Detect which cell encompasses the target text, then output its (X, Y) center coordinate. 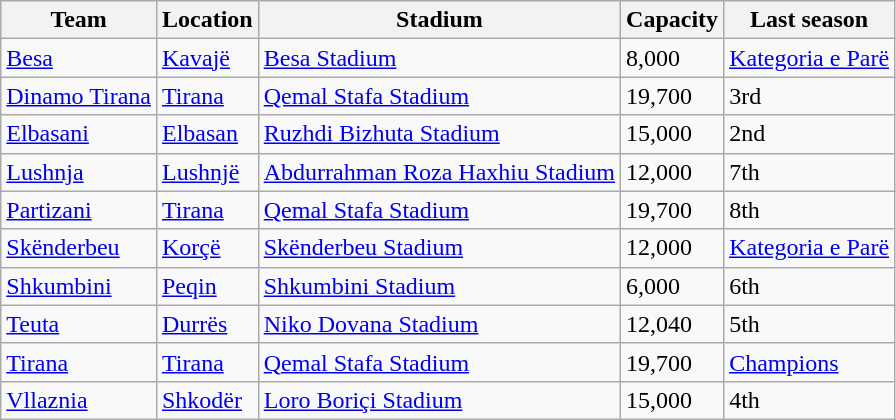
12,040 (672, 324)
5th (810, 324)
Last season (810, 20)
Shkumbini (79, 286)
Dinamo Tirana (79, 96)
Champions (810, 362)
Durrës (207, 324)
8th (810, 210)
Lushnja (79, 172)
Team (79, 20)
Abdurrahman Roza Haxhiu Stadium (439, 172)
Shkodër (207, 400)
Elbasan (207, 134)
Location (207, 20)
6th (810, 286)
6,000 (672, 286)
Shkumbini Stadium (439, 286)
2nd (810, 134)
Korçë (207, 248)
Skënderbeu (79, 248)
Niko Dovana Stadium (439, 324)
Peqin (207, 286)
Teuta (79, 324)
Loro Boriçi Stadium (439, 400)
Kavajë (207, 58)
Besa (79, 58)
8,000 (672, 58)
3rd (810, 96)
Ruzhdi Bizhuta Stadium (439, 134)
Vllaznia (79, 400)
Partizani (79, 210)
Capacity (672, 20)
4th (810, 400)
7th (810, 172)
Stadium (439, 20)
Besa Stadium (439, 58)
Lushnjë (207, 172)
Elbasani (79, 134)
Skënderbeu Stadium (439, 248)
